Return the (X, Y) coordinate for the center point of the cell that contains the specified text.  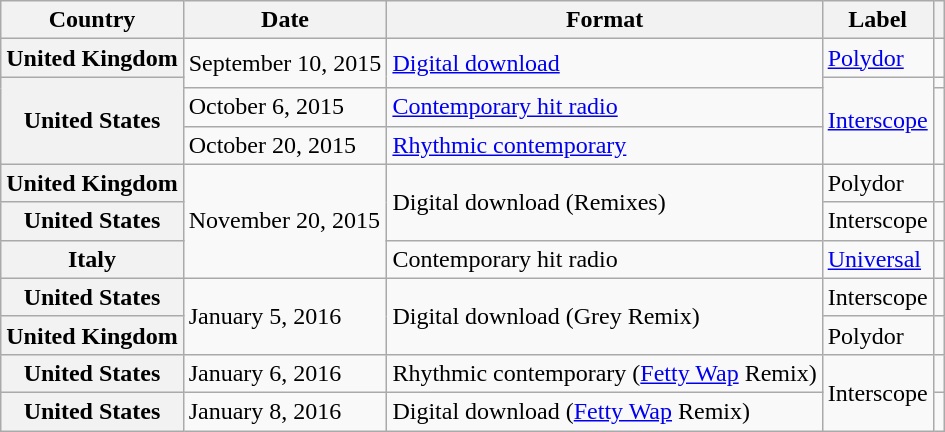
Rhythmic contemporary (604, 145)
Digital download (Grey Remix) (604, 316)
Digital download (604, 64)
January 8, 2016 (285, 411)
Digital download (Fetty Wap Remix) (604, 411)
Digital download (Remixes) (604, 202)
Italy (92, 259)
Rhythmic contemporary (Fetty Wap Remix) (604, 373)
September 10, 2015 (285, 64)
Country (92, 20)
Format (604, 20)
Universal (878, 259)
October 20, 2015 (285, 145)
January 5, 2016 (285, 316)
October 6, 2015 (285, 107)
Date (285, 20)
Label (878, 20)
January 6, 2016 (285, 373)
November 20, 2015 (285, 221)
